Detect which cell encompasses the target text, then output its (x, y) center coordinate. 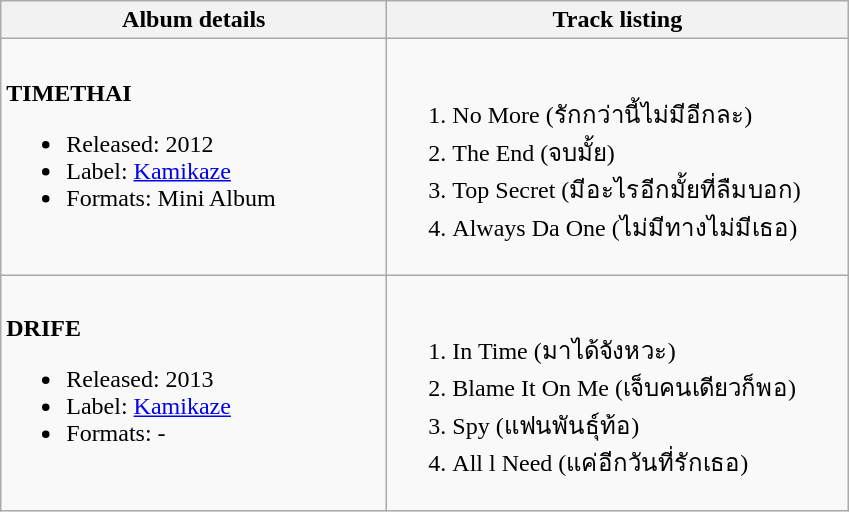
Album details (194, 20)
DRIFE Released: 2013Label: KamikazeFormats: - (194, 393)
Track listing (618, 20)
In Time (มาได้จังหวะ)Blame It On Me (เจ็บคนเดียวก็พอ)Spy (แฟนพันธุ์ท้อ)All l Need (แค่อีกวันที่รักเธอ) (618, 393)
No More (รักกว่านี้ไม่มีอีกละ)The End (จบมั้ย)Top Secret (มีอะไรอีกมั้ยที่ลืมบอก)Always Da One (ไม่มีทางไม่มีเธอ) (618, 157)
TIMETHAI Released: 2012Label: KamikazeFormats: Mini Album (194, 157)
